Pinpoint the cell where the given text exists, returning its [x, y] midpoint coordinate. 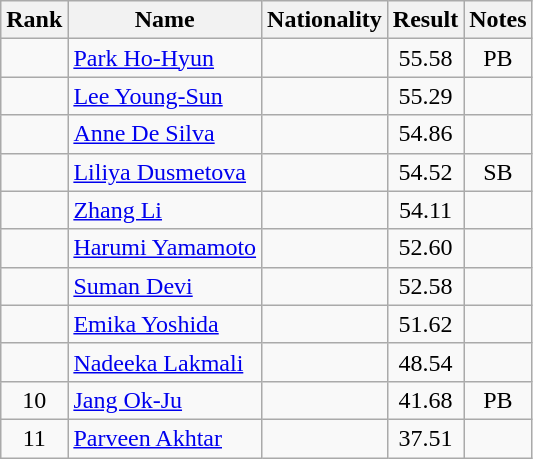
51.62 [425, 324]
Parveen Akhtar [165, 438]
55.58 [425, 58]
54.86 [425, 134]
Jang Ok-Ju [165, 400]
37.51 [425, 438]
54.11 [425, 210]
48.54 [425, 362]
Nationality [325, 20]
54.52 [425, 172]
52.58 [425, 286]
55.29 [425, 96]
Result [425, 20]
Notes [498, 20]
Harumi Yamamoto [165, 248]
Name [165, 20]
Liliya Dusmetova [165, 172]
Zhang Li [165, 210]
Emika Yoshida [165, 324]
Nadeeka Lakmali [165, 362]
SB [498, 172]
Anne De Silva [165, 134]
Rank [34, 20]
11 [34, 438]
52.60 [425, 248]
10 [34, 400]
Park Ho-Hyun [165, 58]
Lee Young-Sun [165, 96]
Suman Devi [165, 286]
41.68 [425, 400]
